For the text-containing cell, return its midpoint in (X, Y) coordinate format. 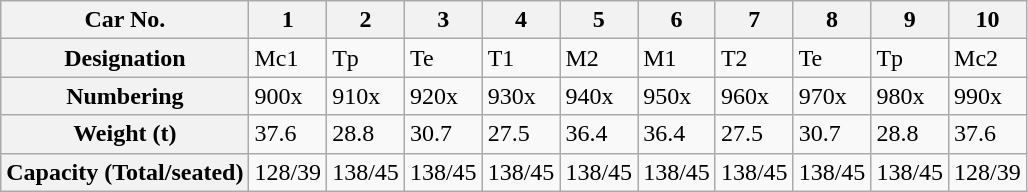
Mc1 (288, 58)
930x (521, 96)
960x (754, 96)
5 (599, 20)
Car No. (125, 20)
900x (288, 96)
7 (754, 20)
Mc2 (988, 58)
Capacity (Total/seated) (125, 172)
1 (288, 20)
4 (521, 20)
950x (677, 96)
T2 (754, 58)
940x (599, 96)
Weight (t) (125, 134)
9 (910, 20)
6 (677, 20)
2 (366, 20)
920x (443, 96)
990x (988, 96)
T1 (521, 58)
10 (988, 20)
M1 (677, 58)
M2 (599, 58)
980x (910, 96)
Numbering (125, 96)
8 (832, 20)
Designation (125, 58)
3 (443, 20)
970x (832, 96)
910x (366, 96)
